Pinpoint the cell where the given text exists, returning its (x, y) midpoint coordinate. 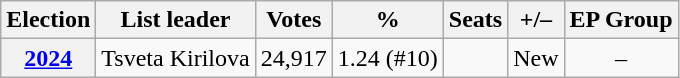
List leader (176, 20)
Votes (294, 20)
Tsveta Kirilova (176, 58)
EP Group (621, 20)
24,917 (294, 58)
+/– (536, 20)
Seats (475, 20)
% (388, 20)
New (536, 58)
– (621, 58)
1.24 (#10) (388, 58)
Election (48, 20)
2024 (48, 58)
